Determine the [x, y] coordinate at the center of the cell enclosing the given text.  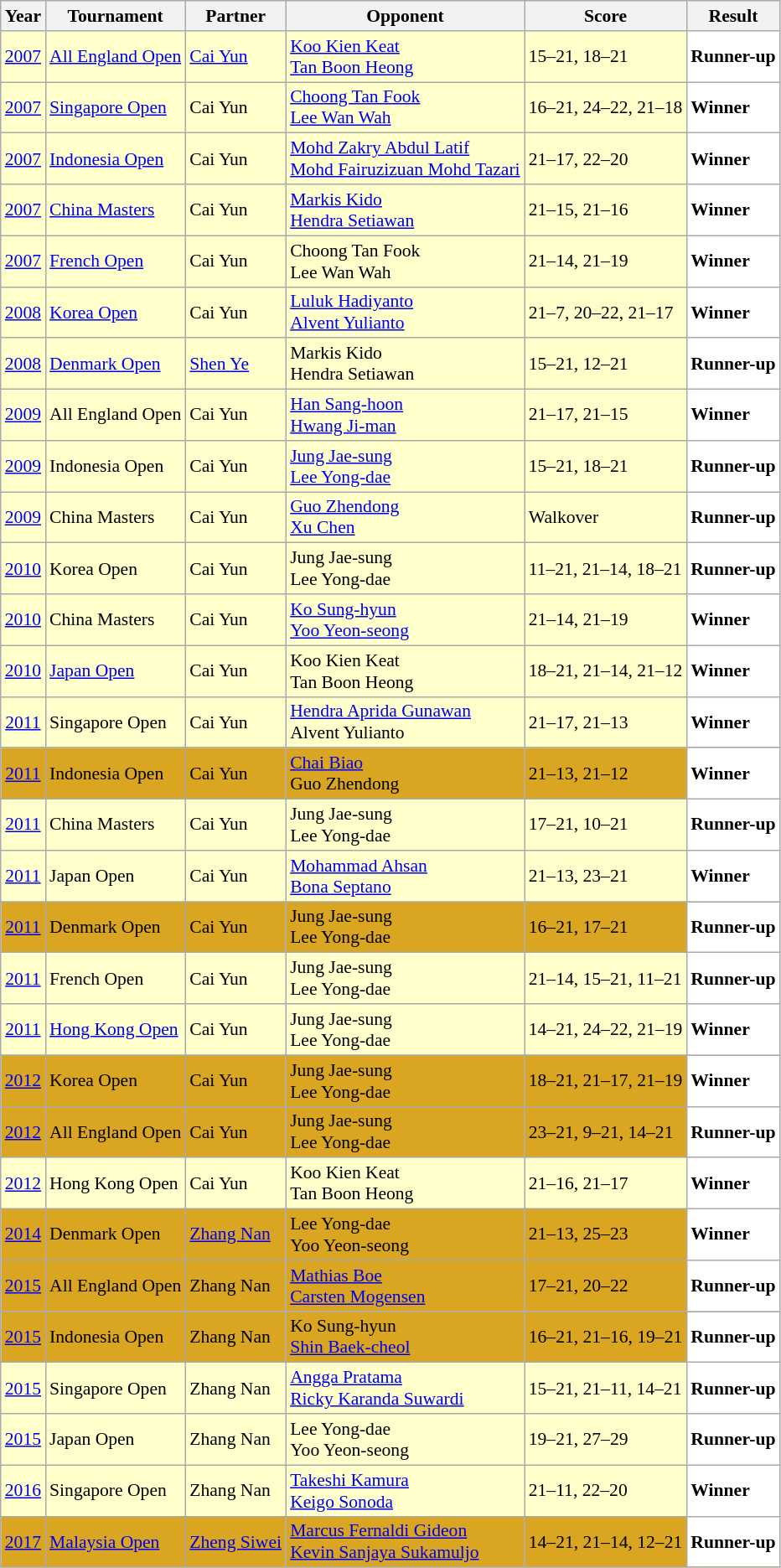
14–21, 21–14, 12–21 [606, 1542]
21–13, 23–21 [606, 877]
Chai Biao Guo Zhendong [406, 774]
Han Sang-hoon Hwang Ji-man [406, 416]
Mohammad Ahsan Bona Septano [406, 877]
18–21, 21–14, 21–12 [606, 670]
Hendra Aprida Gunawan Alvent Yulianto [406, 722]
23–21, 9–21, 14–21 [606, 1131]
14–21, 24–22, 21–19 [606, 1029]
Result [732, 16]
Malaysia Open [116, 1542]
16–21, 17–21 [606, 927]
Angga Pratama Ricky Karanda Suwardi [406, 1388]
15–21, 12–21 [606, 364]
Walkover [606, 518]
Tournament [116, 16]
Shen Ye [235, 364]
Mohd Zakry Abdul Latif Mohd Fairuzizuan Mohd Tazari [406, 159]
16–21, 21–16, 19–21 [606, 1338]
21–17, 21–13 [606, 722]
18–21, 21–17, 21–19 [606, 1081]
15–21, 21–11, 14–21 [606, 1388]
11–21, 21–14, 18–21 [606, 568]
17–21, 10–21 [606, 825]
Opponent [406, 16]
21–16, 21–17 [606, 1183]
19–21, 27–29 [606, 1440]
21–7, 20–22, 21–17 [606, 312]
Guo Zhendong Xu Chen [406, 518]
16–21, 24–22, 21–18 [606, 107]
Ko Sung-hyun Yoo Yeon-seong [406, 620]
Ko Sung-hyun Shin Baek-cheol [406, 1338]
17–21, 20–22 [606, 1286]
21–11, 22–20 [606, 1490]
2017 [23, 1542]
Zheng Siwei [235, 1542]
21–13, 25–23 [606, 1235]
21–13, 21–12 [606, 774]
2016 [23, 1490]
21–14, 15–21, 11–21 [606, 979]
21–15, 21–16 [606, 210]
Luluk Hadiyanto Alvent Yulianto [406, 312]
Partner [235, 16]
Year [23, 16]
Marcus Fernaldi Gideon Kevin Sanjaya Sukamuljo [406, 1542]
2014 [23, 1235]
Mathias Boe Carsten Mogensen [406, 1286]
21–17, 22–20 [606, 159]
Score [606, 16]
Takeshi Kamura Keigo Sonoda [406, 1490]
21–17, 21–15 [606, 416]
